Locate the cell with the specified text and output its [X, Y] center coordinate. 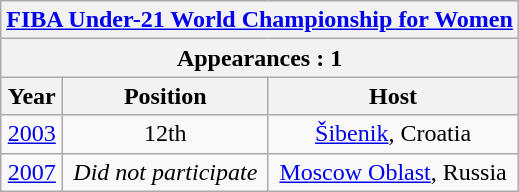
Position [166, 96]
Did not participate [166, 172]
Host [394, 96]
12th [166, 134]
2003 [32, 134]
2007 [32, 172]
Appearances : 1 [260, 58]
Šibenik, Croatia [394, 134]
Year [32, 96]
Moscow Oblast, Russia [394, 172]
FIBA Under-21 World Championship for Women [260, 20]
